Provide the [X, Y] coordinate of the cell's center where the given text is located.  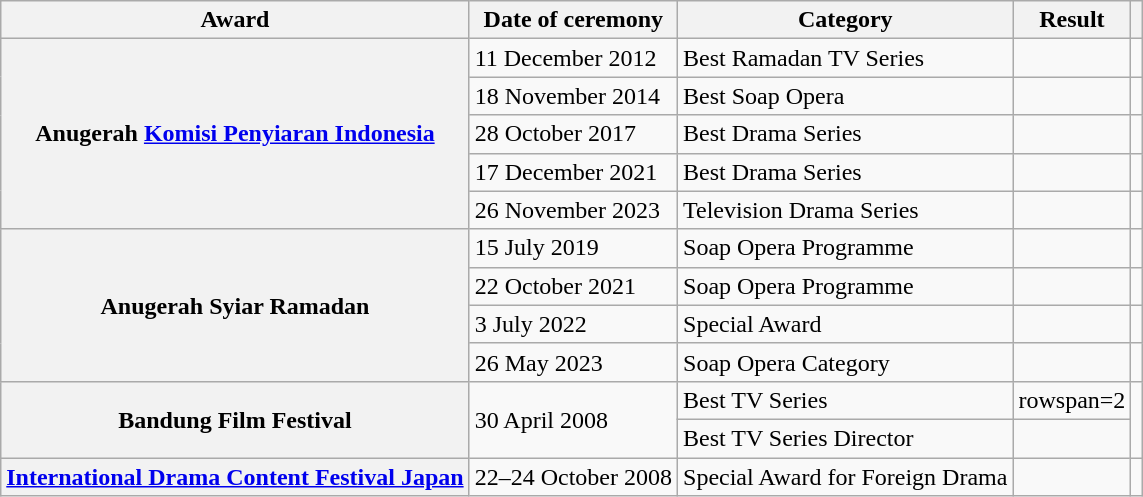
Result [1072, 20]
rowspan=2 [1072, 400]
26 May 2023 [573, 362]
Best Soap Opera [846, 96]
18 November 2014 [573, 96]
Award [235, 20]
Best TV Series Director [846, 438]
Bandung Film Festival [235, 419]
Anugerah Syiar Ramadan [235, 305]
30 April 2008 [573, 419]
Anugerah Komisi Penyiaran Indonesia [235, 134]
3 July 2022 [573, 324]
26 November 2023 [573, 210]
22–24 October 2008 [573, 477]
17 December 2021 [573, 172]
International Drama Content Festival Japan [235, 477]
Soap Opera Category [846, 362]
Date of ceremony [573, 20]
22 October 2021 [573, 286]
Television Drama Series [846, 210]
Category [846, 20]
15 July 2019 [573, 248]
Best Ramadan TV Series [846, 58]
11 December 2012 [573, 58]
Best TV Series [846, 400]
Special Award for Foreign Drama [846, 477]
Special Award [846, 324]
28 October 2017 [573, 134]
